Extract the [X, Y] coordinate from the center of the cell holding the provided text.  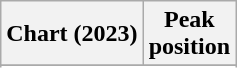
Peakposition [189, 34]
Chart (2023) [72, 34]
